Scan for the cell matching the given text and deliver its (X, Y) coordinate at center. 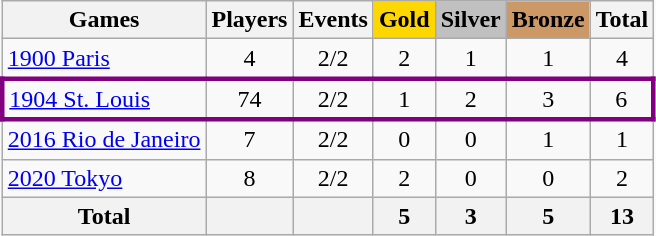
1900 Paris (104, 59)
2020 Tokyo (104, 178)
Gold (404, 20)
6 (622, 98)
Players (250, 20)
Games (104, 20)
Bronze (548, 20)
Events (333, 20)
Silver (470, 20)
8 (250, 178)
1904 St. Louis (104, 98)
7 (250, 139)
13 (622, 216)
2016 Rio de Janeiro (104, 139)
74 (250, 98)
